Find where the given text appears and provide that cell's center as [X, Y] coordinate. 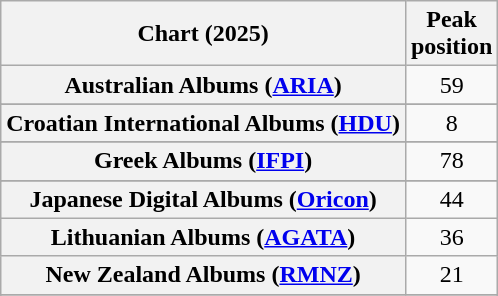
Peakposition [451, 34]
59 [451, 85]
Japanese Digital Albums (Oricon) [204, 199]
New Zealand Albums (RMNZ) [204, 275]
21 [451, 275]
Australian Albums (ARIA) [204, 85]
44 [451, 199]
8 [451, 123]
Lithuanian Albums (AGATA) [204, 237]
36 [451, 237]
Greek Albums (IFPI) [204, 161]
Chart (2025) [204, 34]
78 [451, 161]
Croatian International Albums (HDU) [204, 123]
